Extract the (x, y) coordinate from the center of the cell holding the provided text.  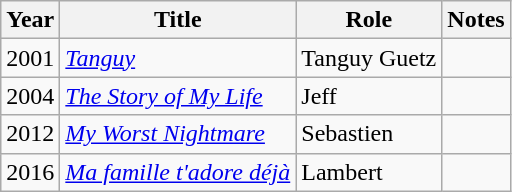
Sebastien (369, 134)
Lambert (369, 172)
Ma famille t'adore déjà (178, 172)
Tanguy (178, 58)
Tanguy Guetz (369, 58)
2016 (30, 172)
2001 (30, 58)
Title (178, 20)
2004 (30, 96)
Notes (476, 20)
Jeff (369, 96)
2012 (30, 134)
The Story of My Life (178, 96)
Role (369, 20)
My Worst Nightmare (178, 134)
Year (30, 20)
